Determine the [x, y] coordinate at the center of the cell enclosing the given text.  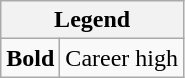
Career high [122, 58]
Legend [92, 20]
Bold [30, 58]
